Determine the (X, Y) coordinate at the center of the cell enclosing the given text.  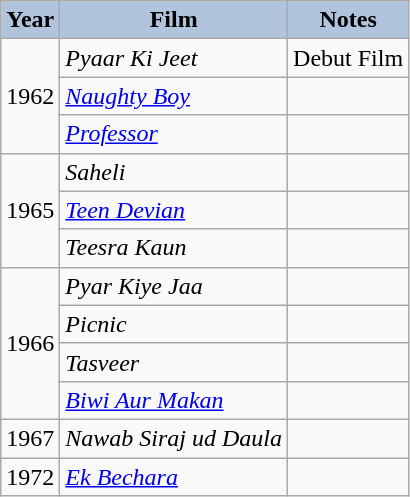
Teen Devian (174, 210)
Ek Bechara (174, 477)
Nawab Siraj ud Daula (174, 438)
Year (30, 20)
1967 (30, 438)
Professor (174, 134)
Film (174, 20)
Pyar Kiye Jaa (174, 286)
Picnic (174, 324)
Teesra Kaun (174, 248)
1972 (30, 477)
Notes (348, 20)
Debut Film (348, 58)
1965 (30, 210)
Saheli (174, 172)
1962 (30, 96)
Pyaar Ki Jeet (174, 58)
Tasveer (174, 362)
1966 (30, 343)
Naughty Boy (174, 96)
Biwi Aur Makan (174, 400)
